Find where the given text appears and provide that cell's center as [X, Y] coordinate. 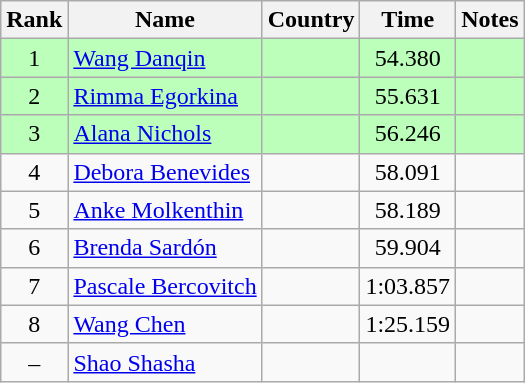
6 [34, 248]
Rimma Egorkina [165, 96]
Rank [34, 20]
Name [165, 20]
– [34, 362]
59.904 [408, 248]
4 [34, 172]
5 [34, 210]
Pascale Bercovitch [165, 286]
Shao Shasha [165, 362]
55.631 [408, 96]
2 [34, 96]
Alana Nichols [165, 134]
58.091 [408, 172]
8 [34, 324]
Time [408, 20]
Brenda Sardón [165, 248]
Debora Benevides [165, 172]
3 [34, 134]
Wang Danqin [165, 58]
7 [34, 286]
56.246 [408, 134]
Anke Molkenthin [165, 210]
Wang Chen [165, 324]
1:25.159 [408, 324]
Country [311, 20]
58.189 [408, 210]
1:03.857 [408, 286]
Notes [490, 20]
54.380 [408, 58]
1 [34, 58]
